Search for the cell housing the specified text and yield its [X, Y] center coordinate. 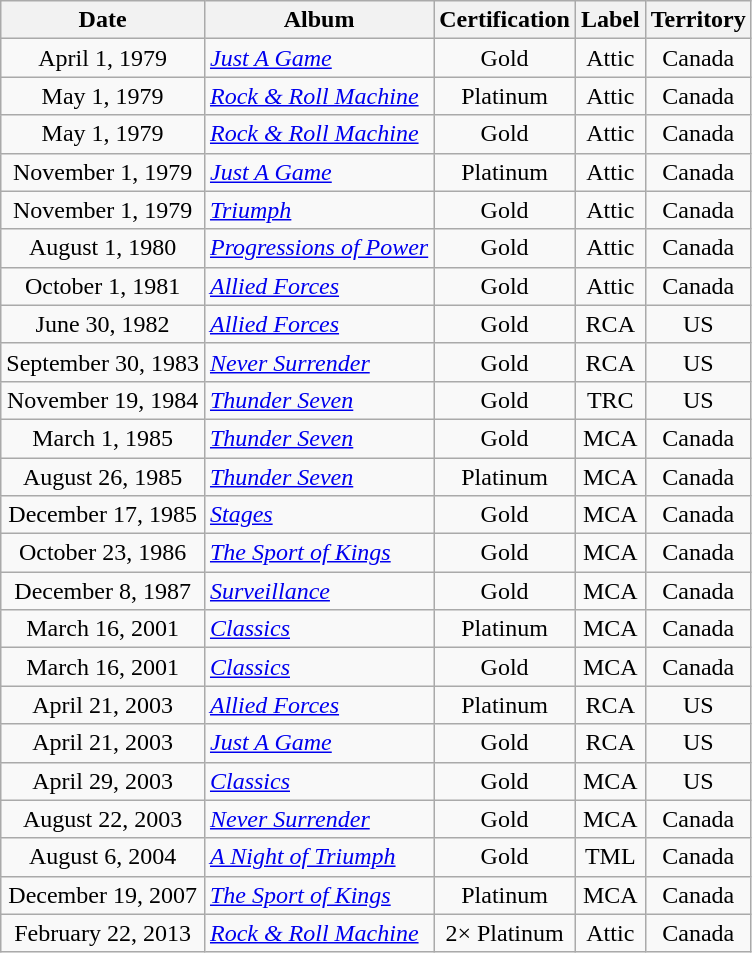
Label [610, 20]
April 29, 2003 [103, 781]
Album [318, 20]
Territory [698, 20]
August 6, 2004 [103, 857]
March 1, 1985 [103, 438]
August 1, 1980 [103, 248]
Stages [318, 515]
TML [610, 857]
December 19, 2007 [103, 895]
December 8, 1987 [103, 591]
February 22, 2013 [103, 933]
Progressions of Power [318, 248]
October 23, 1986 [103, 553]
September 30, 1983 [103, 362]
June 30, 1982 [103, 324]
A Night of Triumph [318, 857]
Triumph [318, 210]
TRC [610, 400]
April 1, 1979 [103, 58]
December 17, 1985 [103, 515]
August 22, 2003 [103, 819]
Certification [505, 20]
Surveillance [318, 591]
Date [103, 20]
August 26, 1985 [103, 477]
November 19, 1984 [103, 400]
2× Platinum [505, 933]
October 1, 1981 [103, 286]
